Find where the given text appears and provide that cell's center as (x, y) coordinate. 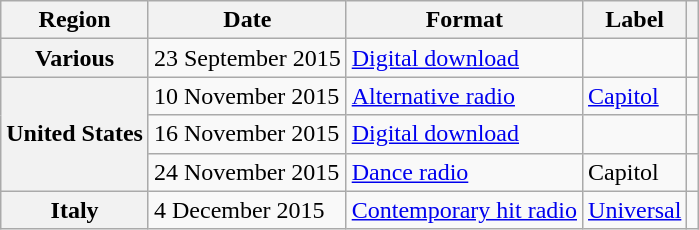
23 September 2015 (247, 58)
Region (75, 20)
United States (75, 134)
Alternative radio (464, 96)
Contemporary hit radio (464, 210)
Various (75, 58)
4 December 2015 (247, 210)
Italy (75, 210)
Format (464, 20)
10 November 2015 (247, 96)
Date (247, 20)
16 November 2015 (247, 134)
Dance radio (464, 172)
24 November 2015 (247, 172)
Label (635, 20)
Universal (635, 210)
